Capture the cell that displays the provided text and extract its [X, Y] central coordinate. 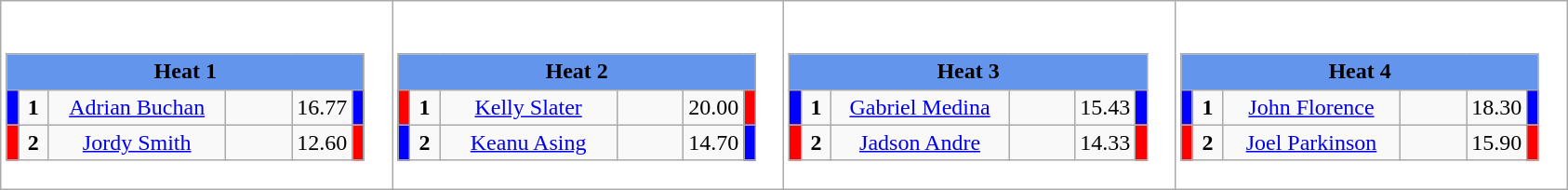
Heat 4 [1360, 72]
18.30 [1497, 107]
Jordy Smith [138, 142]
Heat 4 1 John Florence 18.30 2 Joel Parkinson 15.90 [1371, 95]
Heat 2 1 Kelly Slater 20.00 2 Keanu Asing 14.70 [588, 95]
Heat 1 [185, 72]
Heat 1 1 Adrian Buchan 16.77 2 Jordy Smith 12.60 [197, 95]
Heat 2 [577, 72]
Keanu Asing [528, 142]
14.33 [1105, 142]
12.60 [322, 142]
Adrian Buchan [138, 107]
16.77 [322, 107]
Kelly Slater [528, 107]
15.43 [1105, 107]
15.90 [1497, 142]
Jadson Andre [921, 142]
Heat 3 1 Gabriel Medina 15.43 2 Jadson Andre 14.33 [980, 95]
14.70 [714, 142]
20.00 [714, 107]
Joel Parkinson [1311, 142]
Gabriel Medina [921, 107]
Heat 3 [968, 72]
John Florence [1311, 107]
